Scan for the cell matching the given text and deliver its [X, Y] coordinate at center. 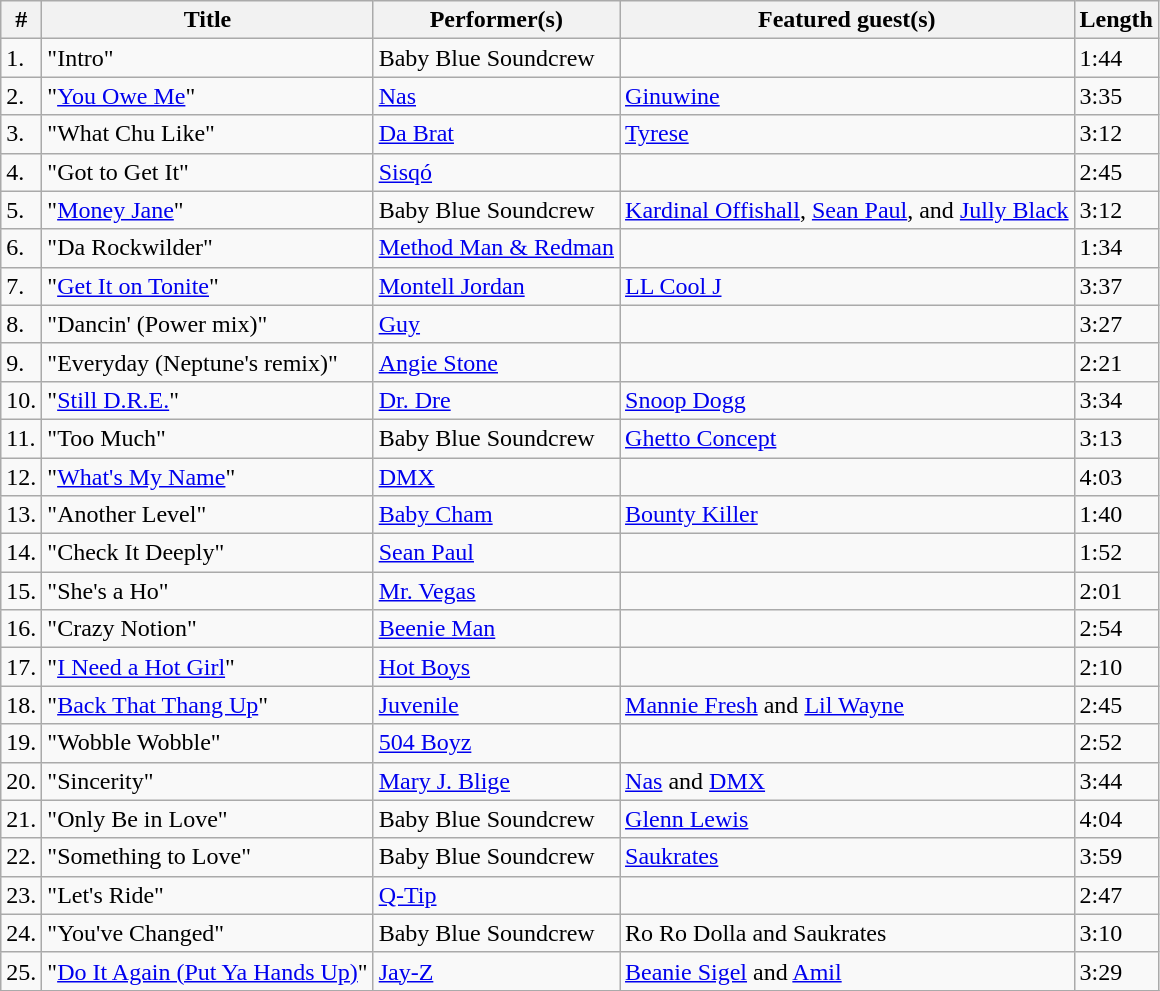
Ro Ro Dolla and Saukrates [848, 933]
"Money Jane" [208, 210]
DMX [496, 477]
14. [22, 553]
Tyrese [848, 134]
Mannie Fresh and Lil Wayne [848, 705]
21. [22, 819]
3:34 [1116, 400]
20. [22, 781]
"You Owe Me" [208, 96]
Q-Tip [496, 895]
Kardinal Offishall, Sean Paul, and Jully Black [848, 210]
1:52 [1116, 553]
16. [22, 629]
"Intro" [208, 58]
3. [22, 134]
3:29 [1116, 971]
4:03 [1116, 477]
11. [22, 438]
17. [22, 667]
# [22, 20]
Montell Jordan [496, 286]
"You've Changed" [208, 933]
3:37 [1116, 286]
LL Cool J [848, 286]
Beanie Sigel and Amil [848, 971]
"She's a Ho" [208, 591]
"Get It on Tonite" [208, 286]
Ginuwine [848, 96]
"Crazy Notion" [208, 629]
2:52 [1116, 743]
Mary J. Blige [496, 781]
"Da Rockwilder" [208, 248]
22. [22, 857]
Baby Cham [496, 515]
"Too Much" [208, 438]
"Everyday (Neptune's remix)" [208, 362]
24. [22, 933]
Performer(s) [496, 20]
2:10 [1116, 667]
18. [22, 705]
3:59 [1116, 857]
Mr. Vegas [496, 591]
19. [22, 743]
"Still D.R.E." [208, 400]
Nas [496, 96]
6. [22, 248]
Snoop Dogg [848, 400]
"Let's Ride" [208, 895]
3:10 [1116, 933]
2:54 [1116, 629]
25. [22, 971]
"Another Level" [208, 515]
"Do It Again (Put Ya Hands Up)" [208, 971]
8. [22, 324]
Featured guest(s) [848, 20]
Dr. Dre [496, 400]
Bounty Killer [848, 515]
"Sincerity" [208, 781]
3:35 [1116, 96]
Hot Boys [496, 667]
23. [22, 895]
"What Chu Like" [208, 134]
Glenn Lewis [848, 819]
504 Boyz [496, 743]
15. [22, 591]
3:44 [1116, 781]
"Dancin' (Power mix)" [208, 324]
Guy [496, 324]
"What's My Name" [208, 477]
Da Brat [496, 134]
2:01 [1116, 591]
3:13 [1116, 438]
"Check It Deeply" [208, 553]
Juvenile [496, 705]
9. [22, 362]
1:44 [1116, 58]
4. [22, 172]
4:04 [1116, 819]
"Back That Thang Up" [208, 705]
Ghetto Concept [848, 438]
Saukrates [848, 857]
"Got to Get It" [208, 172]
10. [22, 400]
"I Need a Hot Girl" [208, 667]
1:34 [1116, 248]
2. [22, 96]
"Something to Love" [208, 857]
Beenie Man [496, 629]
Nas and DMX [848, 781]
12. [22, 477]
Angie Stone [496, 362]
Method Man & Redman [496, 248]
"Wobble Wobble" [208, 743]
2:47 [1116, 895]
Title [208, 20]
1:40 [1116, 515]
5. [22, 210]
Sisqó [496, 172]
"Only Be in Love" [208, 819]
7. [22, 286]
3:27 [1116, 324]
1. [22, 58]
13. [22, 515]
2:21 [1116, 362]
Sean Paul [496, 553]
Length [1116, 20]
Jay-Z [496, 971]
